Capture the cell that displays the provided text and extract its [x, y] central coordinate. 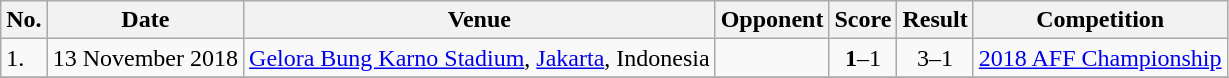
1. [24, 58]
2018 AFF Championship [1100, 58]
Competition [1100, 20]
No. [24, 20]
Score [863, 20]
13 November 2018 [145, 58]
Opponent [772, 20]
Venue [480, 20]
1–1 [863, 58]
3–1 [935, 58]
Date [145, 20]
Gelora Bung Karno Stadium, Jakarta, Indonesia [480, 58]
Result [935, 20]
